Output the (X, Y) coordinate of the center of the cell containing the given text.  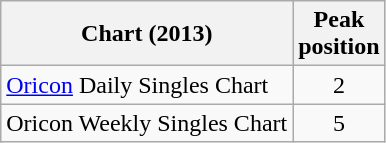
Oricon Weekly Singles Chart (147, 123)
Peakposition (339, 34)
5 (339, 123)
2 (339, 85)
Chart (2013) (147, 34)
Oricon Daily Singles Chart (147, 85)
